Return [X, Y] of the center of cell containing provided text 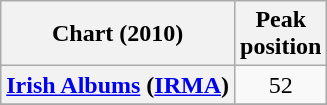
Irish Albums (IRMA) [118, 85]
Chart (2010) [118, 34]
52 [281, 85]
Peakposition [281, 34]
